Determine the [X, Y] coordinate at the center of the cell enclosing the given text.  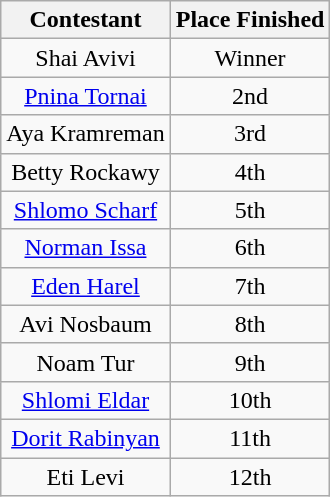
Place Finished [250, 20]
9th [250, 362]
Avi Nosbaum [86, 324]
Shlomo Scharf [86, 210]
Eti Levi [86, 477]
11th [250, 438]
4th [250, 172]
Eden Harel [86, 286]
Contestant [86, 20]
2nd [250, 96]
7th [250, 286]
Pnina Tornai [86, 96]
Shlomi Eldar [86, 400]
Noam Tur [86, 362]
12th [250, 477]
Shai Avivi [86, 58]
Betty Rockawy [86, 172]
Norman Issa [86, 248]
10th [250, 400]
5th [250, 210]
Winner [250, 58]
8th [250, 324]
Dorit Rabinyan [86, 438]
3rd [250, 134]
6th [250, 248]
Aya Kramreman [86, 134]
